Detect which cell encompasses the target text, then output its (x, y) center coordinate. 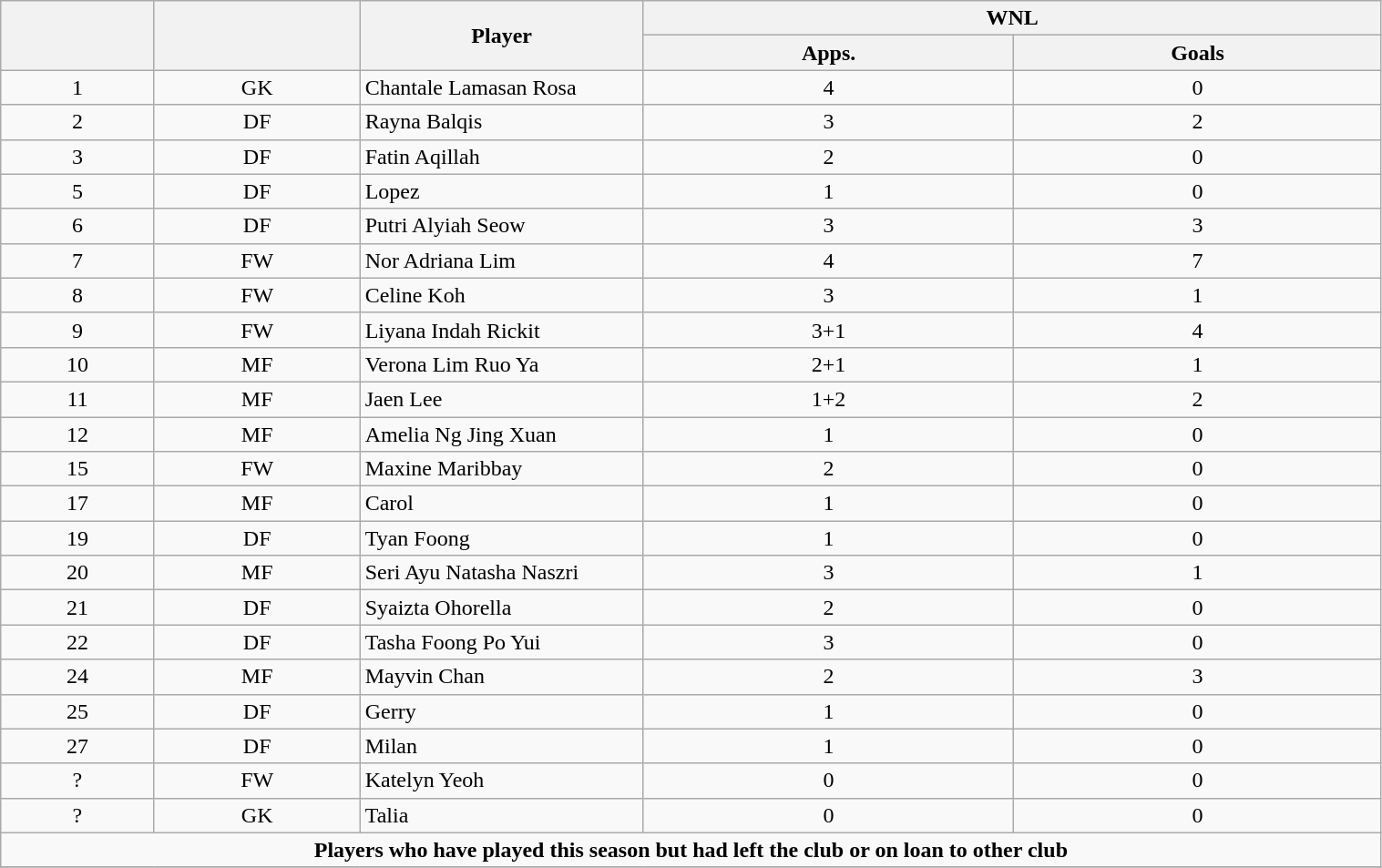
Players who have played this season but had left the club or on loan to other club (691, 850)
3+1 (829, 330)
Amelia Ng Jing Xuan (501, 434)
Celine Koh (501, 295)
Seri Ayu Natasha Naszri (501, 573)
Tyan Foong (501, 538)
Putri Alyiah Seow (501, 226)
Nor Adriana Lim (501, 260)
Jaen Lee (501, 399)
19 (77, 538)
Lopez (501, 191)
27 (77, 746)
Chantale Lamasan Rosa (501, 87)
22 (77, 642)
5 (77, 191)
Mayvin Chan (501, 677)
2+1 (829, 364)
Player (501, 36)
20 (77, 573)
Goals (1197, 53)
Milan (501, 746)
Syaizta Ohorella (501, 608)
10 (77, 364)
1+2 (829, 399)
24 (77, 677)
8 (77, 295)
21 (77, 608)
WNL (1012, 18)
Carol (501, 504)
Katelyn Yeoh (501, 781)
Maxine Maribbay (501, 469)
Apps. (829, 53)
Verona Lim Ruo Ya (501, 364)
Rayna Balqis (501, 122)
Fatin Aqillah (501, 157)
Talia (501, 815)
12 (77, 434)
25 (77, 711)
Gerry (501, 711)
6 (77, 226)
Liyana Indah Rickit (501, 330)
11 (77, 399)
Tasha Foong Po Yui (501, 642)
17 (77, 504)
15 (77, 469)
9 (77, 330)
